Identify which cell holds the provided text, then report its (X, Y) central coordinate. 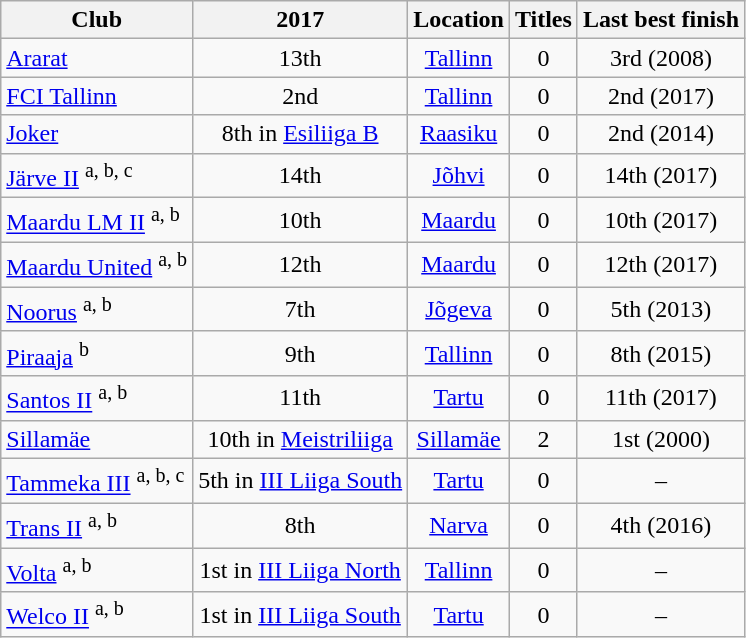
13th (300, 58)
Narva (459, 526)
14th (300, 176)
4th (2016) (660, 526)
5th (2013) (660, 310)
Joker (97, 134)
1st (2000) (660, 439)
Titles (543, 20)
10th (2017) (660, 220)
7th (300, 310)
5th in III Liiga South (300, 480)
Järve II a, b, c (97, 176)
Ararat (97, 58)
Last best finish (660, 20)
11th (300, 398)
Maardu LM II a, b (97, 220)
Piraaja b (97, 354)
12th (300, 264)
11th (2017) (660, 398)
1st in III Liiga South (300, 614)
Trans II a, b (97, 526)
9th (300, 354)
1st in III Liiga North (300, 570)
8th (300, 526)
2nd (300, 96)
3rd (2008) (660, 58)
10th (300, 220)
2nd (2017) (660, 96)
10th in Meistriliiga (300, 439)
Club (97, 20)
2nd (2014) (660, 134)
Welco II a, b (97, 614)
Santos II a, b (97, 398)
Jõgeva (459, 310)
Location (459, 20)
Raasiku (459, 134)
Jõhvi (459, 176)
14th (2017) (660, 176)
8th in Esiliiga B (300, 134)
Noorus a, b (97, 310)
2 (543, 439)
Volta a, b (97, 570)
FCI Tallinn (97, 96)
2017 (300, 20)
8th (2015) (660, 354)
12th (2017) (660, 264)
Tammeka III a, b, c (97, 480)
Maardu United a, b (97, 264)
